Scan for the cell matching the given text and deliver its [X, Y] coordinate at center. 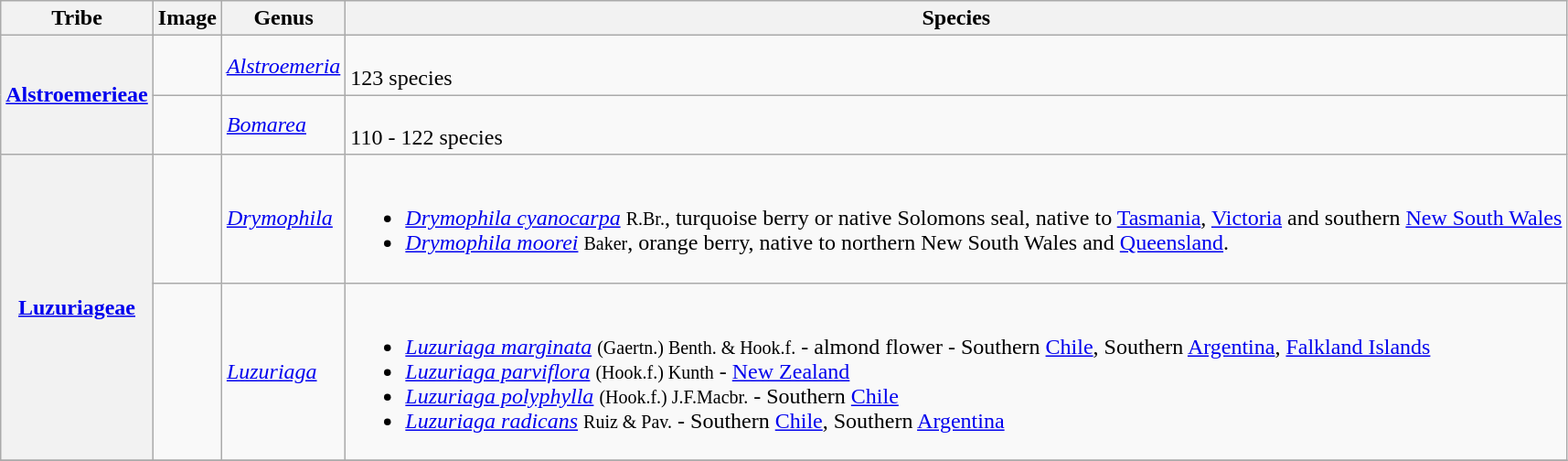
Alstroemeria [283, 66]
Genus [283, 18]
Drymophila [283, 219]
Bomarea [283, 124]
Alstroemerieae [77, 95]
Luzuriaga [283, 371]
123 species [956, 66]
Luzuriageae [77, 307]
Tribe [77, 18]
Image [187, 18]
Species [956, 18]
110 - 122 species [956, 124]
